Pinpoint the cell where the given text exists, returning its (x, y) midpoint coordinate. 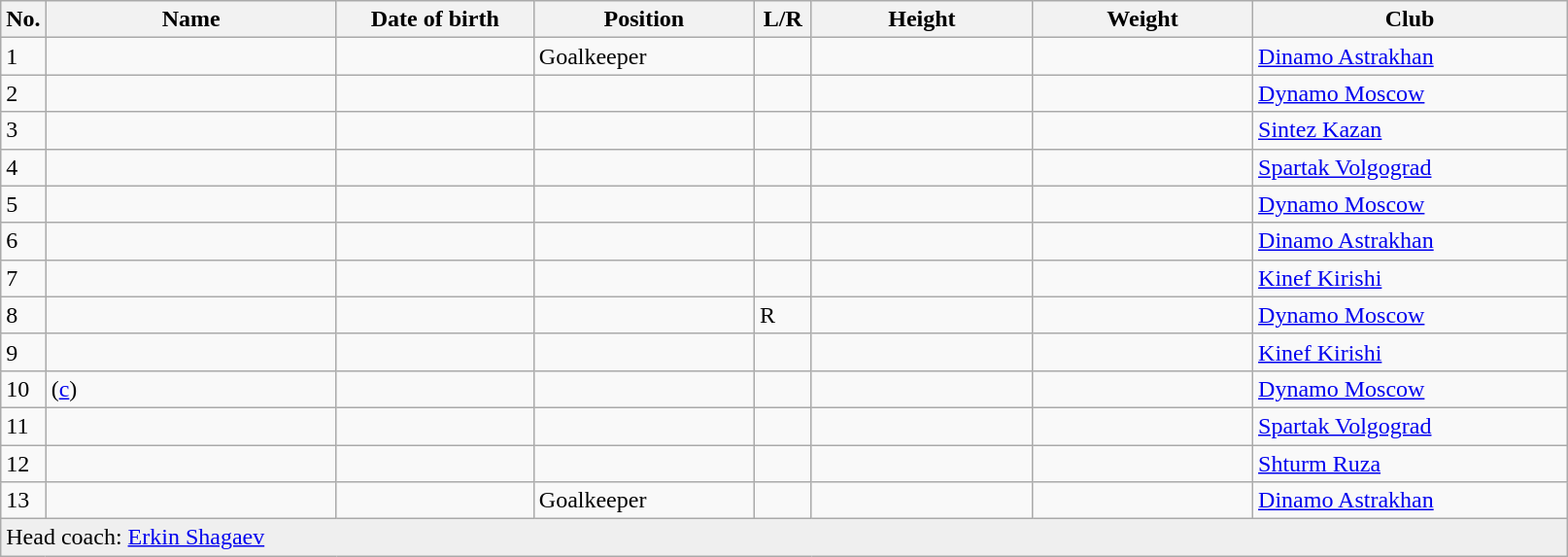
2 (23, 93)
Position (643, 19)
Sintez Kazan (1411, 130)
13 (23, 501)
9 (23, 352)
No. (23, 19)
Shturm Ruza (1411, 464)
4 (23, 167)
R (783, 315)
Date of birth (435, 19)
5 (23, 204)
12 (23, 464)
8 (23, 315)
10 (23, 389)
Weight (1142, 19)
6 (23, 241)
(c) (190, 389)
Height (921, 19)
L/R (783, 19)
3 (23, 130)
Name (190, 19)
7 (23, 278)
Club (1411, 19)
1 (23, 56)
11 (23, 426)
Head coach: Erkin Shagaev (784, 538)
